Provide the (x, y) coordinate of the cell's center where the given text is located.  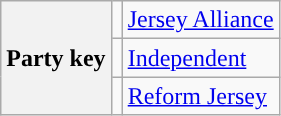
Reform Jersey (200, 96)
Independent (200, 58)
Jersey Alliance (200, 20)
Party key (56, 58)
